Determine the [X, Y] coordinate at the center of the cell enclosing the given text.  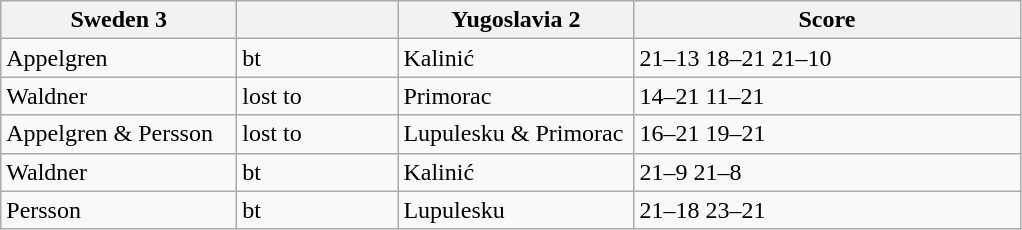
16–21 19–21 [827, 134]
Lupulesku & Primorac [516, 134]
14–21 11–21 [827, 96]
Appelgren & Persson [119, 134]
Yugoslavia 2 [516, 20]
Score [827, 20]
Sweden 3 [119, 20]
21–13 18–21 21–10 [827, 58]
Primorac [516, 96]
Lupulesku [516, 210]
21–9 21–8 [827, 172]
Persson [119, 210]
21–18 23–21 [827, 210]
Appelgren [119, 58]
